Search for the cell housing the specified text and yield its [X, Y] center coordinate. 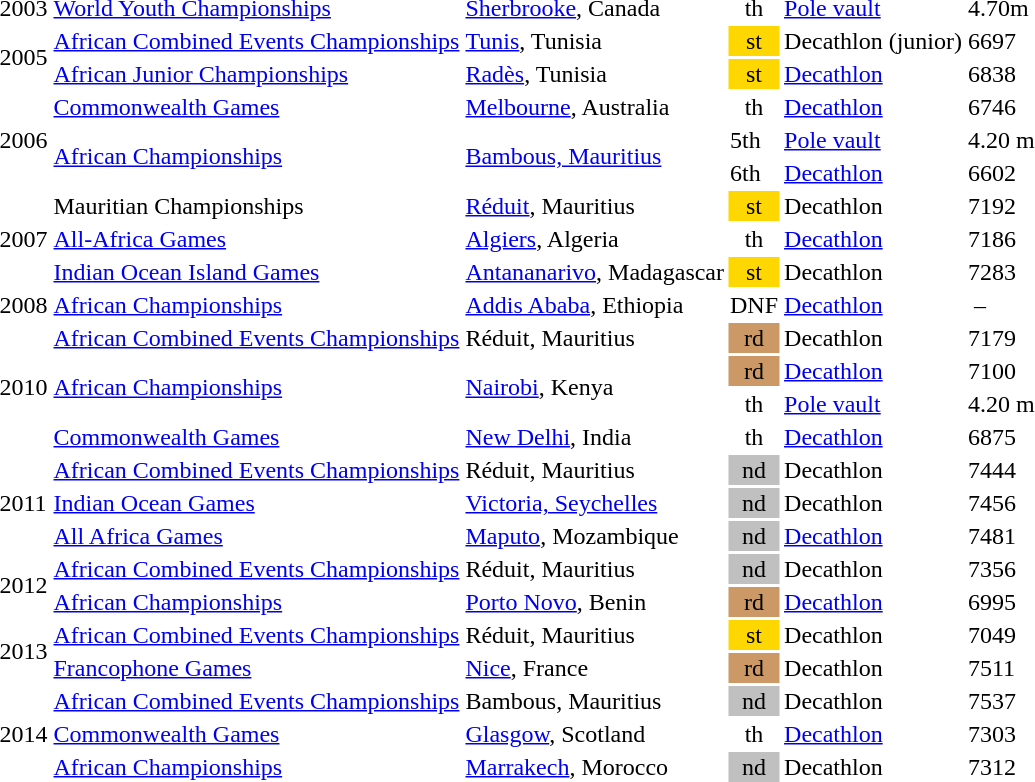
Decathlon (junior) [874, 41]
Addis Ababa, Ethiopia [595, 305]
African Junior Championships [256, 74]
Melbourne, Australia [595, 107]
Victoria, Seychelles [595, 503]
Maputo, Mozambique [595, 536]
Mauritian Championships [256, 206]
All-Africa Games [256, 239]
New Delhi, India [595, 437]
DNF [754, 305]
6th [754, 173]
Algiers, Algeria [595, 239]
5th [754, 140]
Nairobi, Kenya [595, 388]
Marrakech, Morocco [595, 767]
Antananarivo, Madagascar [595, 272]
Glasgow, Scotland [595, 734]
All Africa Games [256, 536]
Porto Novo, Benin [595, 602]
Francophone Games [256, 668]
Radès, Tunisia [595, 74]
Tunis, Tunisia [595, 41]
Indian Ocean Island Games [256, 272]
Indian Ocean Games [256, 503]
Nice, France [595, 668]
